Identify which cell holds the provided text, then report its (x, y) central coordinate. 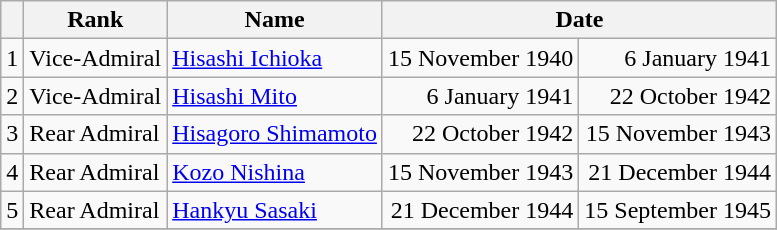
Rank (96, 20)
Kozo Nishina (275, 172)
4 (12, 172)
Hisashi Ichioka (275, 58)
Hisagoro Shimamoto (275, 134)
2 (12, 96)
Name (275, 20)
15 November 1940 (480, 58)
5 (12, 210)
3 (12, 134)
Hisashi Mito (275, 96)
Date (579, 20)
15 September 1945 (678, 210)
1 (12, 58)
Hankyu Sasaki (275, 210)
